Identify which cell holds the provided text, then report its (x, y) central coordinate. 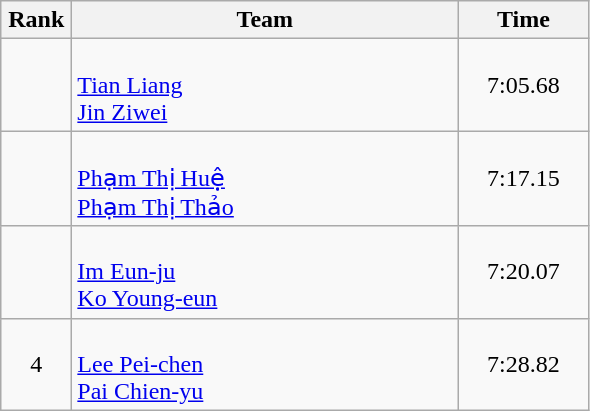
Lee Pei-chenPai Chien-yu (265, 364)
7:20.07 (524, 272)
4 (36, 364)
Team (265, 20)
7:17.15 (524, 178)
Tian LiangJin Ziwei (265, 85)
Time (524, 20)
Im Eun-juKo Young-eun (265, 272)
Rank (36, 20)
Phạm Thị HuệPhạm Thị Thảo (265, 178)
7:28.82 (524, 364)
7:05.68 (524, 85)
